Return the (X, Y) coordinate for the center point of the cell that contains the specified text.  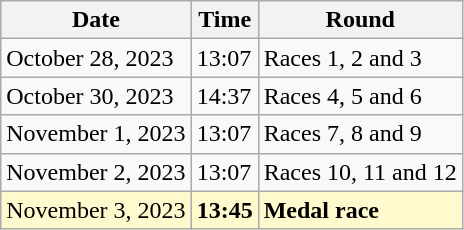
Medal race (360, 210)
Time (224, 20)
Races 10, 11 and 12 (360, 172)
13:45 (224, 210)
November 2, 2023 (96, 172)
October 30, 2023 (96, 96)
Races 1, 2 and 3 (360, 58)
Round (360, 20)
Races 4, 5 and 6 (360, 96)
14:37 (224, 96)
Date (96, 20)
November 1, 2023 (96, 134)
November 3, 2023 (96, 210)
Races 7, 8 and 9 (360, 134)
October 28, 2023 (96, 58)
